Detect which cell encompasses the target text, then output its (x, y) center coordinate. 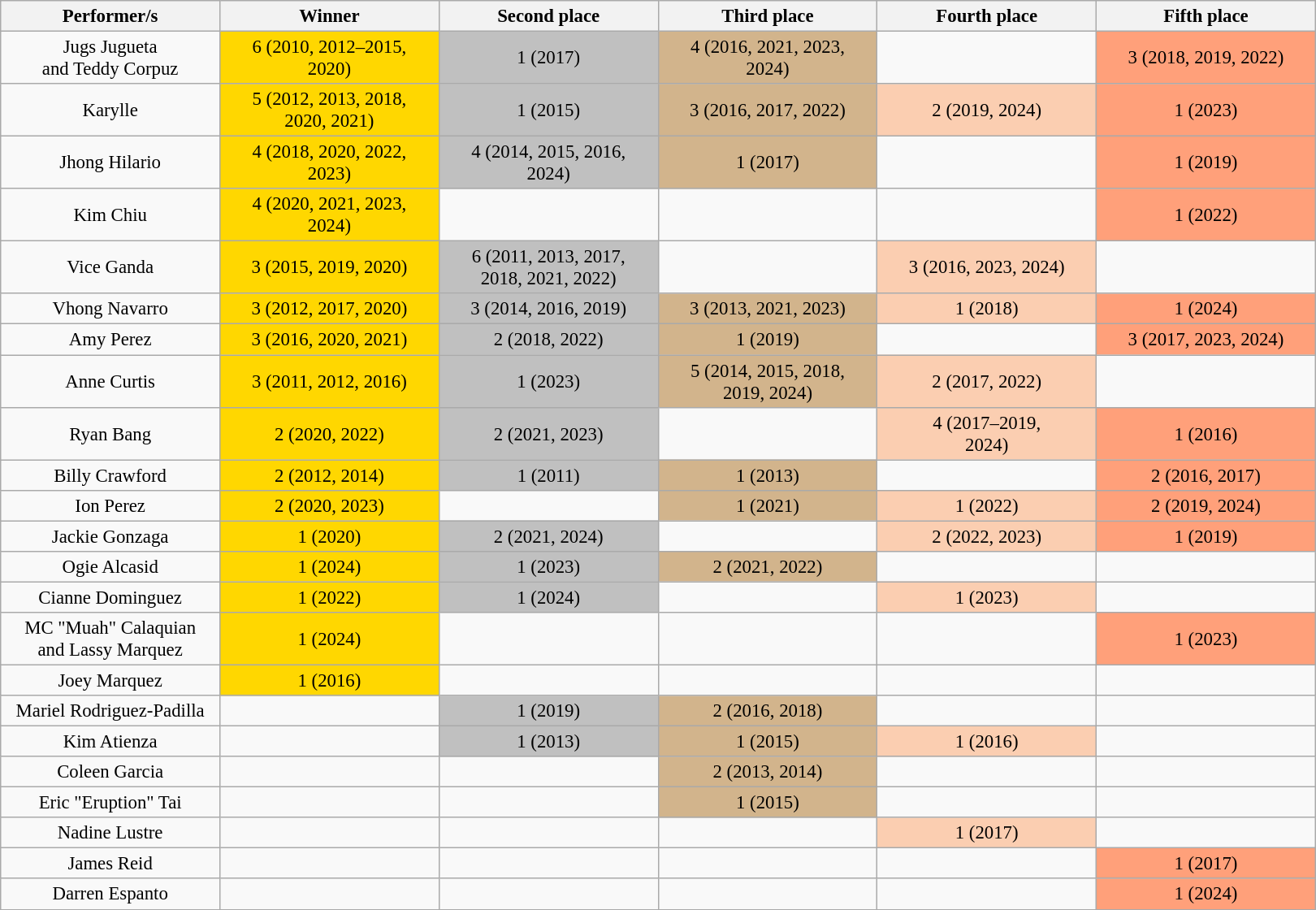
Third place (768, 16)
1 (2020) (330, 536)
3 (2014, 2016, 2019) (548, 310)
2 (2021, 2022) (768, 567)
4 (2016, 2021, 2023,2024) (768, 58)
Vice Ganda (110, 268)
4 (2014, 2015, 2016,2024) (548, 162)
Winner (330, 16)
Nadine Lustre (110, 833)
2 (2012, 2014) (330, 475)
1 (2018) (987, 310)
2 (2018, 2022) (548, 340)
4 (2018, 2020, 2022,2023) (330, 162)
4 (2020, 2021, 2023,2024) (330, 214)
Fourth place (987, 16)
Coleen Garcia (110, 772)
Ion Perez (110, 505)
Amy Perez (110, 340)
2 (2016, 2018) (768, 711)
6 (2010, 2012–2015,2020) (330, 58)
Performer/s (110, 16)
1 (2021) (768, 505)
Cianne Dominguez (110, 597)
Jhong Hilario (110, 162)
Ryan Bang (110, 434)
2 (2021, 2024) (548, 536)
5 (2014, 2015, 2018,2019, 2024) (768, 382)
Karylle (110, 110)
Billy Crawford (110, 475)
MC "Muah" Calaquianand Lassy Marquez (110, 639)
2 (2020, 2022) (330, 434)
Mariel Rodriguez-Padilla (110, 711)
James Reid (110, 864)
2 (2016, 2017) (1206, 475)
2 (2013, 2014) (768, 772)
Ogie Alcasid (110, 567)
3 (2016, 2020, 2021) (330, 340)
3 (2016, 2023, 2024) (987, 268)
Anne Curtis (110, 382)
3 (2011, 2012, 2016) (330, 382)
3 (2017, 2023, 2024) (1206, 340)
2 (2020, 2023) (330, 505)
Vhong Navarro (110, 310)
2 (2021, 2023) (548, 434)
6 (2011, 2013, 2017,2018, 2021, 2022) (548, 268)
3 (2016, 2017, 2022) (768, 110)
Second place (548, 16)
4 (2017–2019,2024) (987, 434)
Jugs Juguetaand Teddy Corpuz (110, 58)
1 (2011) (548, 475)
Fifth place (1206, 16)
2 (2017, 2022) (987, 382)
3 (2012, 2017, 2020) (330, 310)
5 (2012, 2013, 2018,2020, 2021) (330, 110)
3 (2013, 2021, 2023) (768, 310)
3 (2015, 2019, 2020) (330, 268)
Kim Chiu (110, 214)
Jackie Gonzaga (110, 536)
3 (2018, 2019, 2022) (1206, 58)
Kim Atienza (110, 742)
Darren Espanto (110, 895)
2 (2022, 2023) (987, 536)
Joey Marquez (110, 680)
Eric "Eruption" Tai (110, 803)
